From the cell containing the given text, extract its center point as (X, Y) coordinate. 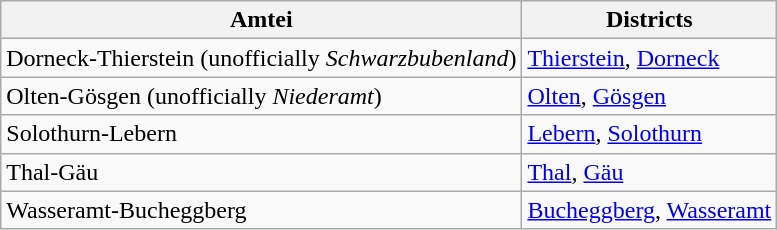
Olten-Gösgen (unofficially Niederamt) (262, 96)
Thal, Gäu (650, 172)
Bucheggberg, Wasseramt (650, 210)
Wasseramt-Bucheggberg (262, 210)
Districts (650, 20)
Lebern, Solothurn (650, 134)
Amtei (262, 20)
Dorneck-Thierstein (unofficially Schwarzbubenland) (262, 58)
Thierstein, Dorneck (650, 58)
Thal-Gäu (262, 172)
Solothurn-Lebern (262, 134)
Olten, Gösgen (650, 96)
